Pinpoint the cell where the given text exists, returning its (x, y) midpoint coordinate. 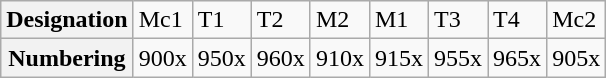
M2 (340, 20)
960x (280, 58)
Mc2 (576, 20)
T3 (458, 20)
Mc1 (162, 20)
Designation (67, 20)
915x (398, 58)
T2 (280, 20)
Numbering (67, 58)
950x (222, 58)
910x (340, 58)
955x (458, 58)
905x (576, 58)
M1 (398, 20)
965x (518, 58)
T4 (518, 20)
900x (162, 58)
T1 (222, 20)
